Extract the (x, y) coordinate from the center of the cell holding the provided text.  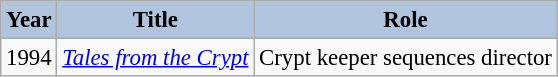
Title (156, 20)
Crypt keeper sequences director (406, 58)
Year (29, 20)
Role (406, 20)
1994 (29, 58)
Tales from the Crypt (156, 58)
